Extract the [x, y] coordinate from the center of the cell holding the provided text.  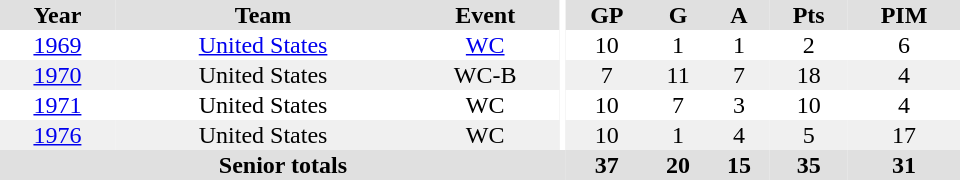
Team [263, 15]
20 [678, 165]
31 [904, 165]
37 [607, 165]
1971 [58, 105]
18 [808, 75]
PIM [904, 15]
17 [904, 135]
1976 [58, 135]
3 [738, 105]
1970 [58, 75]
5 [808, 135]
Event [485, 15]
6 [904, 45]
WC-B [485, 75]
GP [607, 15]
G [678, 15]
A [738, 15]
1969 [58, 45]
Pts [808, 15]
Senior totals [283, 165]
15 [738, 165]
Year [58, 15]
35 [808, 165]
2 [808, 45]
11 [678, 75]
